Output the [x, y] coordinate of the center of the cell containing the given text.  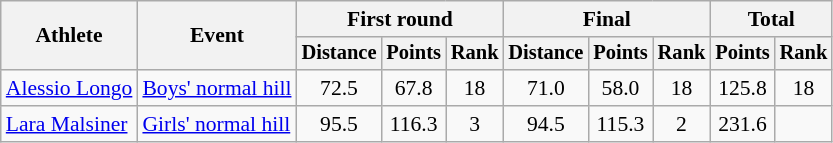
67.8 [413, 88]
Girls' normal hill [216, 124]
Alessio Longo [70, 88]
Final [606, 19]
116.3 [413, 124]
Event [216, 36]
Lara Malsiner [70, 124]
First round [400, 19]
95.5 [340, 124]
125.8 [742, 88]
Athlete [70, 36]
94.5 [546, 124]
115.3 [620, 124]
3 [475, 124]
58.0 [620, 88]
72.5 [340, 88]
71.0 [546, 88]
Boys' normal hill [216, 88]
231.6 [742, 124]
Total [771, 19]
2 [682, 124]
